Detect which cell encompasses the target text, then output its [X, Y] center coordinate. 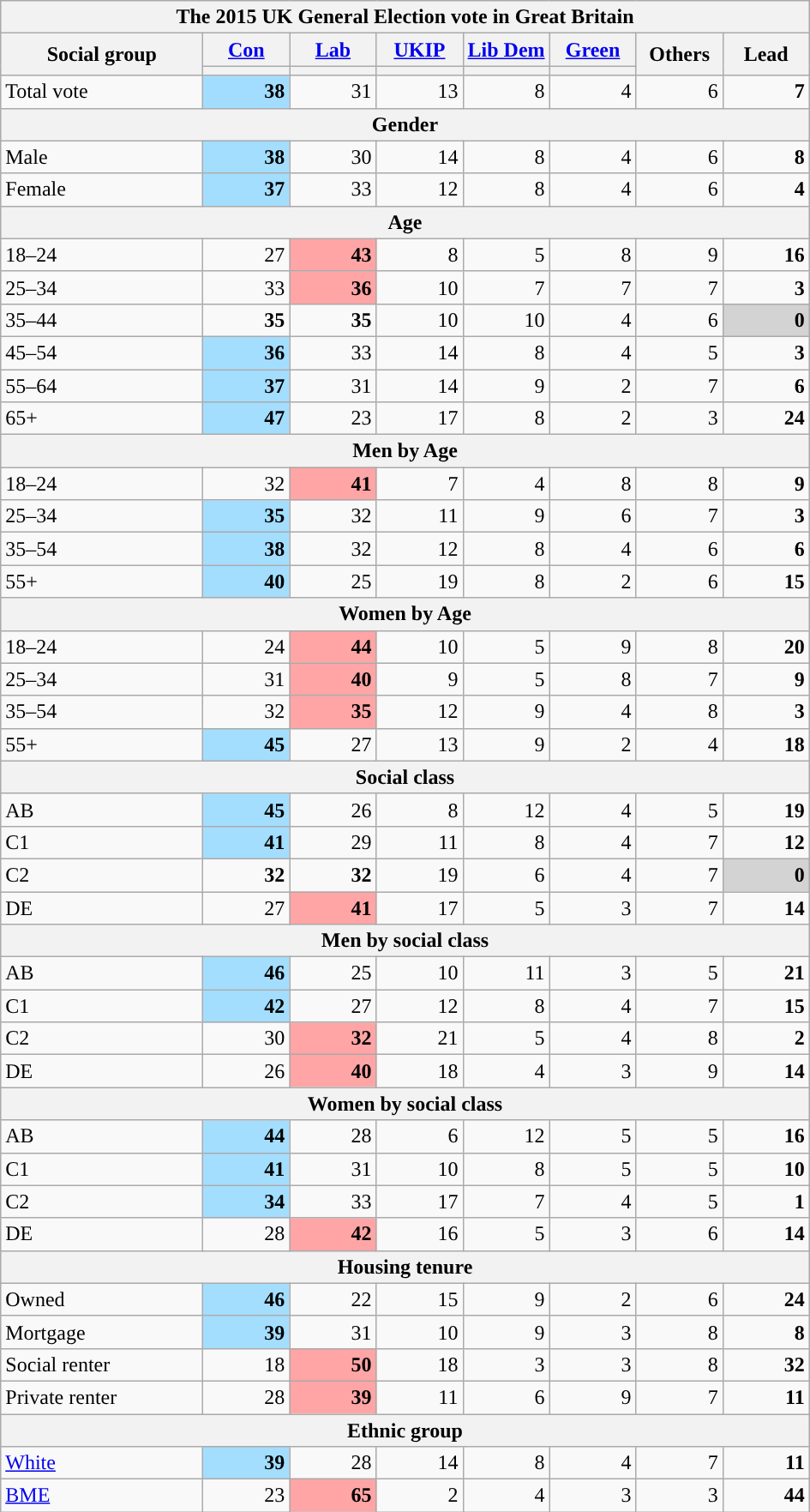
65+ [102, 419]
Social group [102, 55]
Men by social class [405, 941]
Owned [102, 1299]
35–44 [102, 320]
Men by Age [405, 451]
Green [593, 50]
43 [333, 255]
The 2015 UK General Election vote in Great Britain [405, 17]
50 [333, 1364]
Others [679, 55]
29 [333, 842]
Social renter [102, 1364]
Lab [333, 50]
65 [333, 1496]
Housing tenure [405, 1267]
20 [766, 647]
Female [102, 190]
BME [102, 1496]
Social class [405, 777]
Women by Age [405, 614]
Ethnic group [405, 1430]
Gender [405, 124]
Women by social class [405, 1104]
Lib Dem [506, 50]
White [102, 1463]
Con [247, 50]
Age [405, 222]
UKIP [420, 50]
45–54 [102, 352]
47 [247, 419]
22 [333, 1299]
Private renter [102, 1397]
Lead [766, 55]
34 [247, 1202]
Total vote [102, 92]
1 [766, 1202]
Mortgage [102, 1332]
Male [102, 157]
55–64 [102, 385]
